Identify which cell holds the provided text, then report its [X, Y] central coordinate. 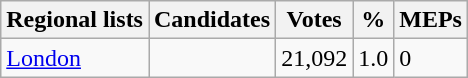
0 [431, 58]
21,092 [314, 58]
London [75, 58]
Candidates [212, 20]
% [374, 20]
1.0 [374, 58]
MEPs [431, 20]
Votes [314, 20]
Regional lists [75, 20]
